Return the [X, Y] coordinate for the center point of the cell that contains the specified text.  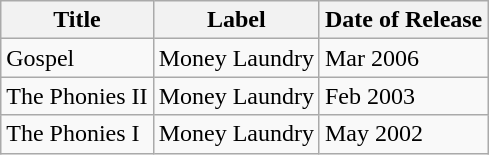
Gospel [77, 58]
Label [236, 20]
Feb 2003 [403, 96]
The Phonies II [77, 96]
Title [77, 20]
Mar 2006 [403, 58]
May 2002 [403, 134]
The Phonies I [77, 134]
Date of Release [403, 20]
